Return (x, y) of the center of cell containing provided text 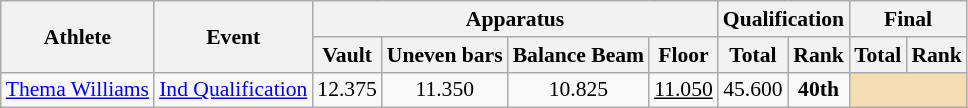
40th (818, 90)
Ind Qualification (233, 90)
Vault (346, 55)
Uneven bars (445, 55)
Apparatus (514, 19)
45.600 (753, 90)
Qualification (784, 19)
12.375 (346, 90)
Thema Williams (78, 90)
10.825 (578, 90)
Athlete (78, 36)
Final (908, 19)
11.050 (684, 90)
Balance Beam (578, 55)
Floor (684, 55)
11.350 (445, 90)
Event (233, 36)
